Locate the cell with the specified text and output its [X, Y] center coordinate. 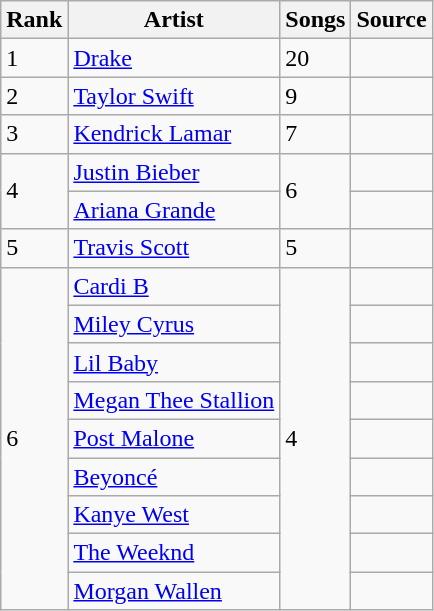
Morgan Wallen [174, 591]
Megan Thee Stallion [174, 400]
1 [34, 58]
Post Malone [174, 438]
2 [34, 96]
20 [316, 58]
Rank [34, 20]
Songs [316, 20]
Source [392, 20]
Justin Bieber [174, 172]
Miley Cyrus [174, 324]
9 [316, 96]
7 [316, 134]
Ariana Grande [174, 210]
Taylor Swift [174, 96]
Kanye West [174, 515]
Cardi B [174, 286]
Travis Scott [174, 248]
Artist [174, 20]
Drake [174, 58]
3 [34, 134]
Beyoncé [174, 477]
The Weeknd [174, 553]
Kendrick Lamar [174, 134]
Lil Baby [174, 362]
